Extract the [x, y] coordinate from the center of the cell holding the provided text.  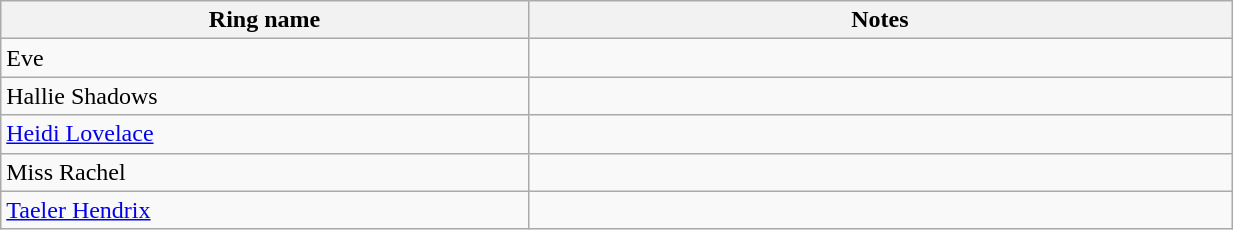
Heidi Lovelace [265, 134]
Miss Rachel [265, 172]
Hallie Shadows [265, 96]
Eve [265, 58]
Taeler Hendrix [265, 210]
Ring name [265, 20]
Notes [880, 20]
